For the text-containing cell, return its midpoint in (x, y) coordinate format. 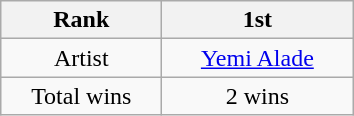
1st (258, 20)
2 wins (258, 96)
Total wins (82, 96)
Yemi Alade (258, 58)
Rank (82, 20)
Artist (82, 58)
